Identify which cell holds the provided text, then report its (X, Y) central coordinate. 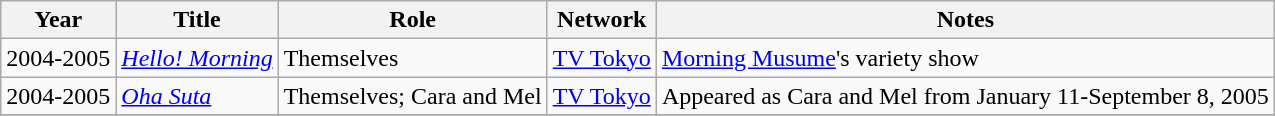
Appeared as Cara and Mel from January 11-September 8, 2005 (965, 96)
Role (412, 20)
Hello! Morning (197, 58)
Notes (965, 20)
Themselves (412, 58)
Morning Musume's variety show (965, 58)
Network (602, 20)
Title (197, 20)
Themselves; Cara and Mel (412, 96)
Oha Suta (197, 96)
Year (58, 20)
